Provide the (X, Y) coordinate of the cell's center where the given text is located.  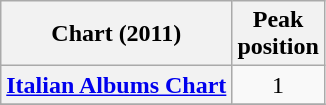
1 (278, 85)
Italian Albums Chart (116, 85)
Peakposition (278, 34)
Chart (2011) (116, 34)
